Detect which cell encompasses the target text, then output its [X, Y] center coordinate. 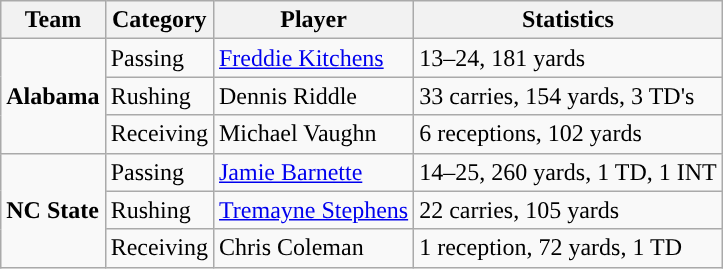
22 carries, 105 yards [568, 210]
Dennis Riddle [313, 96]
6 receptions, 102 yards [568, 134]
Jamie Barnette [313, 172]
Tremayne Stephens [313, 210]
Player [313, 20]
14–25, 260 yards, 1 TD, 1 INT [568, 172]
1 reception, 72 yards, 1 TD [568, 248]
Michael Vaughn [313, 134]
NC State [53, 210]
Team [53, 20]
33 carries, 154 yards, 3 TD's [568, 96]
Category [159, 20]
Statistics [568, 20]
Alabama [53, 96]
13–24, 181 yards [568, 58]
Chris Coleman [313, 248]
Freddie Kitchens [313, 58]
